Determine the (X, Y) coordinate at the center of the cell enclosing the given text.  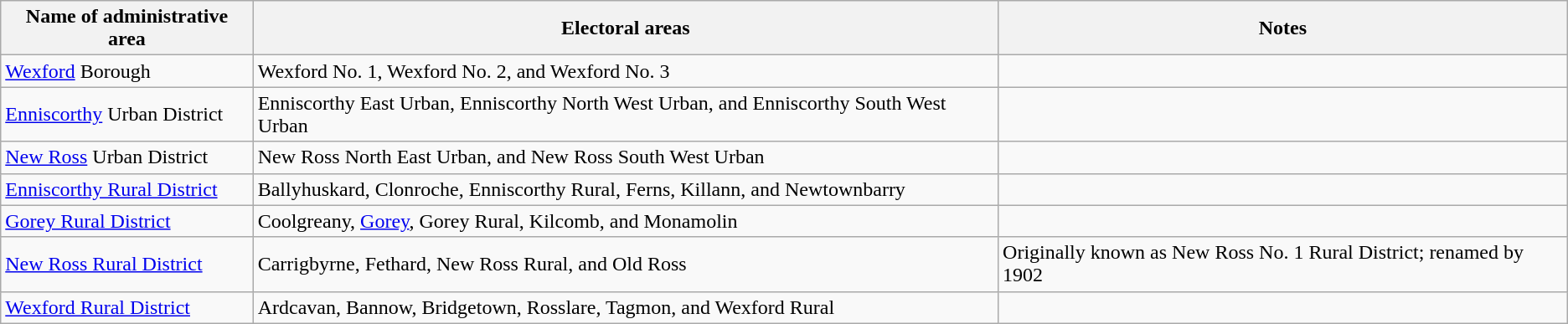
Enniscorthy Urban District (127, 114)
Enniscorthy East Urban, Enniscorthy North West Urban, and Enniscorthy South West Urban (625, 114)
Wexford Rural District (127, 307)
Gorey Rural District (127, 221)
Wexford Borough (127, 71)
New Ross Rural District (127, 265)
Ballyhuskard, Clonroche, Enniscorthy Rural, Ferns, Killann, and Newtownbarry (625, 189)
Originally known as New Ross No. 1 Rural District; renamed by 1902 (1283, 265)
Electoral areas (625, 28)
Notes (1283, 28)
Name of administrative area (127, 28)
Wexford No. 1, Wexford No. 2, and Wexford No. 3 (625, 71)
Coolgreany, Gorey, Gorey Rural, Kilcomb, and Monamolin (625, 221)
Enniscorthy Rural District (127, 189)
Carrigbyrne, Fethard, New Ross Rural, and Old Ross (625, 265)
New Ross North East Urban, and New Ross South West Urban (625, 157)
New Ross Urban District (127, 157)
Ardcavan, Bannow, Bridgetown, Rosslare, Tagmon, and Wexford Rural (625, 307)
